Locate the cell with the specified text and output its [X, Y] center coordinate. 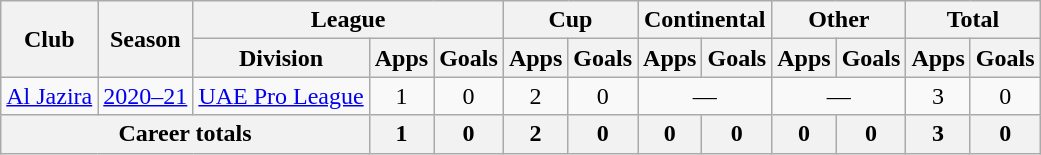
2020–21 [146, 96]
Career totals [185, 134]
Al Jazira [50, 96]
Season [146, 39]
Division [281, 58]
Club [50, 39]
Total [973, 20]
Cup [570, 20]
League [348, 20]
Continental [705, 20]
Other [839, 20]
UAE Pro League [281, 96]
